Output the [X, Y] coordinate of the center of the cell containing the given text.  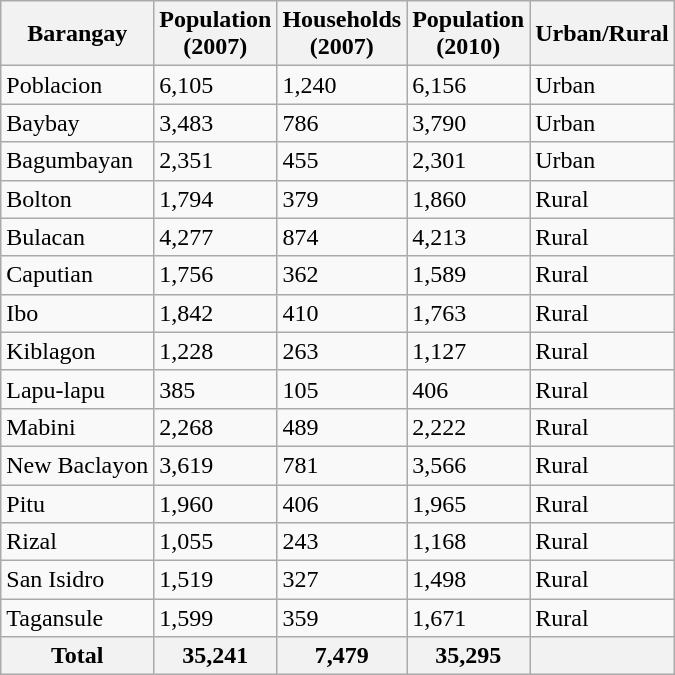
489 [342, 427]
781 [342, 465]
786 [342, 123]
385 [216, 389]
2,351 [216, 161]
New Baclayon [78, 465]
Mabini [78, 427]
Caputian [78, 275]
Bulacan [78, 237]
35,295 [468, 656]
6,105 [216, 85]
1,240 [342, 85]
35,241 [216, 656]
3,619 [216, 465]
Ibo [78, 313]
3,790 [468, 123]
874 [342, 237]
2,268 [216, 427]
Baybay [78, 123]
Bagumbayan [78, 161]
Total [78, 656]
Bolton [78, 199]
Rizal [78, 542]
1,842 [216, 313]
2,222 [468, 427]
Population(2007) [216, 34]
7,479 [342, 656]
1,599 [216, 618]
105 [342, 389]
1,228 [216, 351]
263 [342, 351]
3,566 [468, 465]
410 [342, 313]
1,168 [468, 542]
1,960 [216, 503]
Tagansule [78, 618]
327 [342, 580]
455 [342, 161]
Barangay [78, 34]
Households(2007) [342, 34]
Poblacion [78, 85]
379 [342, 199]
1,127 [468, 351]
1,756 [216, 275]
Pitu [78, 503]
3,483 [216, 123]
1,671 [468, 618]
Lapu-lapu [78, 389]
1,519 [216, 580]
1,860 [468, 199]
Urban/Rural [602, 34]
1,589 [468, 275]
6,156 [468, 85]
1,794 [216, 199]
San Isidro [78, 580]
1,055 [216, 542]
243 [342, 542]
Kiblagon [78, 351]
4,277 [216, 237]
Population(2010) [468, 34]
1,498 [468, 580]
1,965 [468, 503]
2,301 [468, 161]
1,763 [468, 313]
4,213 [468, 237]
362 [342, 275]
359 [342, 618]
